Output the (X, Y) coordinate of the center of the cell containing the given text.  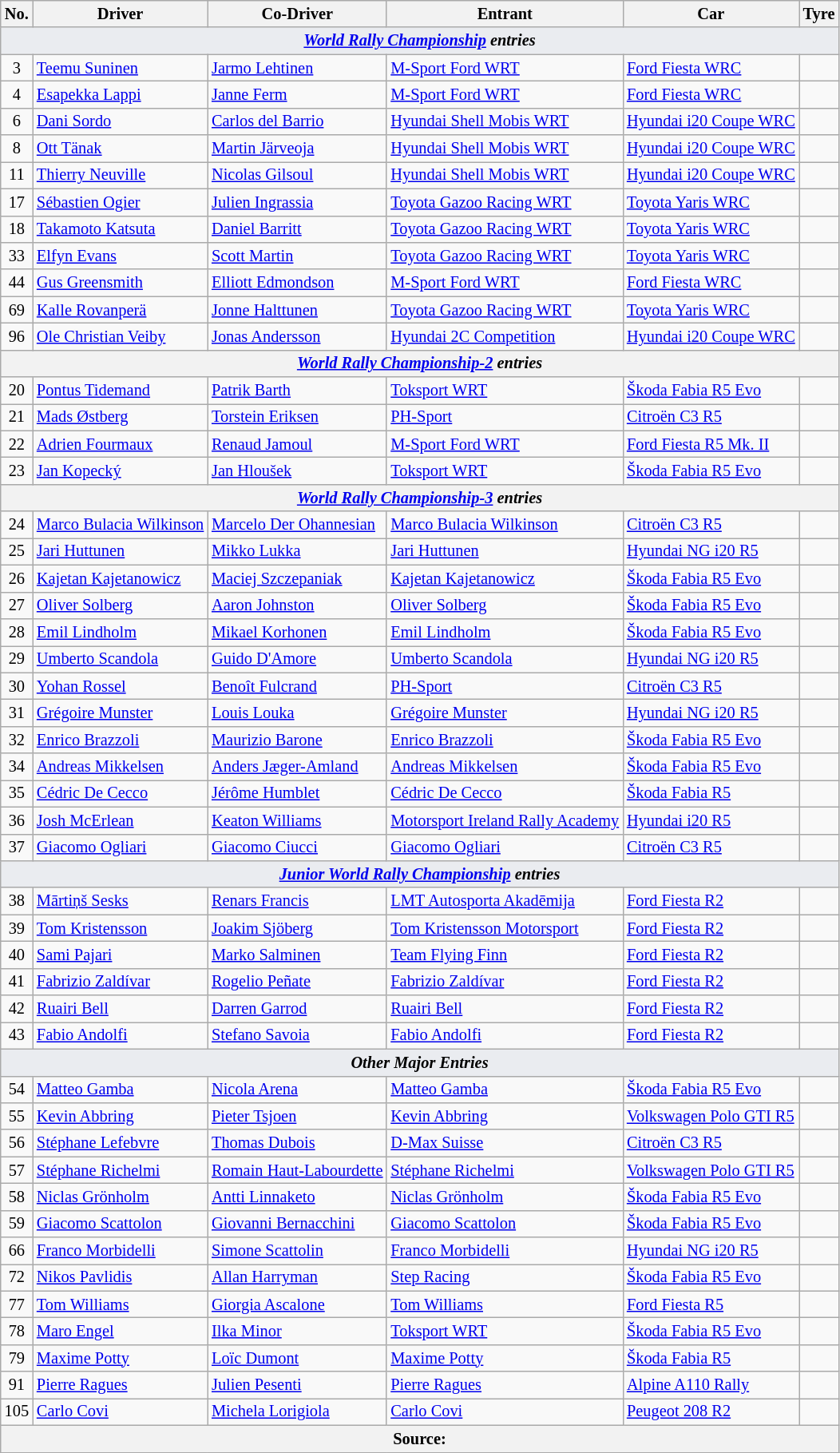
Ford Fiesta R5 Mk. II (711, 444)
Giorgia Ascalone (297, 1304)
Rogelio Peñate (297, 982)
Elliott Edmondson (297, 283)
Stefano Savoia (297, 1035)
Teemu Suninen (120, 68)
23 (17, 470)
27 (17, 605)
Giacomo Ciucci (297, 848)
Tom Kristensson (120, 928)
Pontus Tidemand (120, 391)
Janne Ferm (297, 94)
43 (17, 1035)
Gus Greensmith (120, 283)
Renars Francis (297, 901)
World Rally Championship-2 entries (420, 363)
30 (17, 686)
Maciej Szczepaniak (297, 578)
Mārtiņš Sesks (120, 901)
Driver (120, 14)
25 (17, 551)
Peugeot 208 R2 (711, 1411)
26 (17, 578)
35 (17, 793)
Romain Haut-Labourdette (297, 1170)
37 (17, 848)
Pieter Tsjoen (297, 1116)
Guido D'Amore (297, 659)
38 (17, 901)
Scott Martin (297, 256)
Maro Engel (120, 1332)
LMT Autosporta Akadēmija (505, 901)
Co-Driver (297, 14)
Jan Kopecký (120, 470)
78 (17, 1332)
World Rally Championship-3 entries (420, 498)
57 (17, 1170)
Jonne Halttunen (297, 310)
Source: (420, 1439)
Ilka Minor (297, 1332)
Allan Harryman (297, 1277)
8 (17, 149)
77 (17, 1304)
Maurizio Barone (297, 740)
Alpine A110 Rally (711, 1385)
Adrien Fourmaux (120, 444)
Carlos del Barrio (297, 121)
Benoît Fulcrand (297, 686)
Kalle Rovanperä (120, 310)
Thomas Dubois (297, 1143)
36 (17, 820)
Patrik Barth (297, 391)
59 (17, 1224)
72 (17, 1277)
17 (17, 202)
Marcelo Der Ohannesian (297, 525)
69 (17, 310)
Sébastien Ogier (120, 202)
Ott Tänak (120, 149)
21 (17, 417)
Step Racing (505, 1277)
Renaud Jamoul (297, 444)
Jan Hloušek (297, 470)
Joakim Sjöberg (297, 928)
Junior World Rally Championship entries (420, 874)
55 (17, 1116)
Entrant (505, 14)
Ole Christian Veiby (120, 336)
20 (17, 391)
Marko Salminen (297, 955)
24 (17, 525)
Mikael Korhonen (297, 632)
Torstein Eriksen (297, 417)
18 (17, 229)
Simone Scattolin (297, 1251)
39 (17, 928)
29 (17, 659)
11 (17, 175)
World Rally Championship entries (420, 41)
Stéphane Lefebvre (120, 1143)
Nicola Arena (297, 1090)
105 (17, 1411)
3 (17, 68)
54 (17, 1090)
Antti Linnaketo (297, 1197)
42 (17, 1009)
41 (17, 982)
Dani Sordo (120, 121)
91 (17, 1385)
Nicolas Gilsoul (297, 175)
Jonas Andersson (297, 336)
Hyundai i20 R5 (711, 820)
Aaron Johnston (297, 605)
31 (17, 713)
Hyundai 2C Competition (505, 336)
Sami Pajari (120, 955)
40 (17, 955)
Car (711, 14)
Giovanni Bernacchini (297, 1224)
Takamoto Katsuta (120, 229)
34 (17, 767)
Team Flying Finn (505, 955)
Other Major Entries (420, 1062)
Julien Ingrassia (297, 202)
Anders Jæger-Amland (297, 767)
Jérôme Humblet (297, 793)
Tom Kristensson Motorsport (505, 928)
22 (17, 444)
Mikko Lukka (297, 551)
Tyre (819, 14)
Mads Østberg (120, 417)
Thierry Neuville (120, 175)
Darren Garrod (297, 1009)
Louis Louka (297, 713)
4 (17, 94)
Loïc Dumont (297, 1358)
44 (17, 283)
No. (17, 14)
Daniel Barritt (297, 229)
Yohan Rossel (120, 686)
Martin Järveoja (297, 149)
96 (17, 336)
Esapekka Lappi (120, 94)
Ford Fiesta R5 (711, 1304)
Julien Pesenti (297, 1385)
Josh McErlean (120, 820)
Jarmo Lehtinen (297, 68)
33 (17, 256)
6 (17, 121)
58 (17, 1197)
Keaton Williams (297, 820)
56 (17, 1143)
Elfyn Evans (120, 256)
28 (17, 632)
Michela Lorigiola (297, 1411)
66 (17, 1251)
79 (17, 1358)
Nikos Pavlidis (120, 1277)
D-Max Suisse (505, 1143)
32 (17, 740)
Motorsport Ireland Rally Academy (505, 820)
